Output the [X, Y] coordinate of the center of the cell containing the given text.  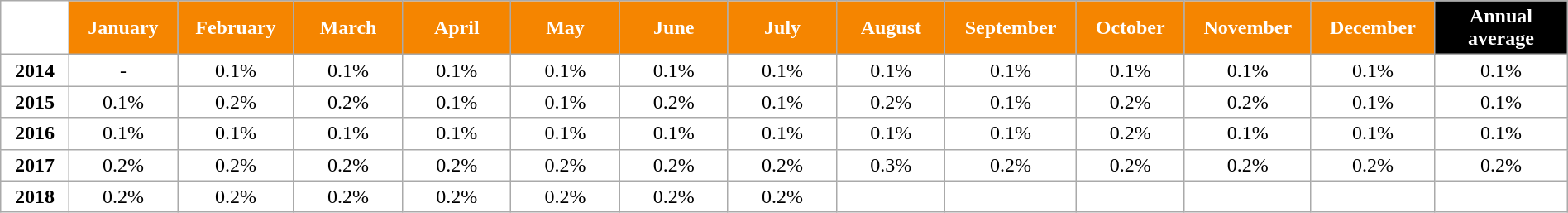
2014 [35, 70]
January [122, 28]
August [892, 28]
February [237, 28]
December [1373, 28]
June [673, 28]
0.3% [892, 165]
2018 [35, 196]
2015 [35, 102]
April [457, 28]
July [782, 28]
Annual average [1502, 28]
November [1247, 28]
May [566, 28]
October [1130, 28]
- [122, 70]
September [1011, 28]
2016 [35, 133]
March [347, 28]
2017 [35, 165]
